Output the [x, y] coordinate of the center of the cell containing the given text.  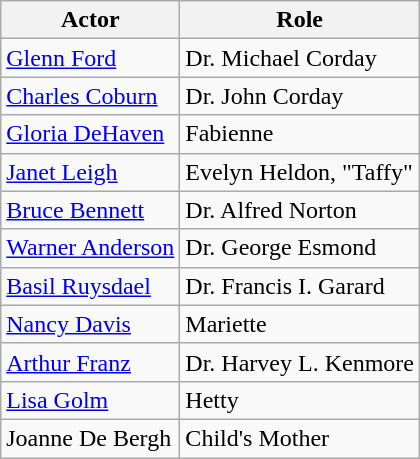
Dr. Michael Corday [300, 58]
Arthur Franz [90, 362]
Dr. Francis I. Garard [300, 286]
Dr. Alfred Norton [300, 210]
Child's Mother [300, 438]
Fabienne [300, 134]
Glenn Ford [90, 58]
Bruce Bennett [90, 210]
Evelyn Heldon, "Taffy" [300, 172]
Lisa Golm [90, 400]
Actor [90, 20]
Role [300, 20]
Dr. Harvey L. Kenmore [300, 362]
Mariette [300, 324]
Joanne De Bergh [90, 438]
Janet Leigh [90, 172]
Gloria DeHaven [90, 134]
Basil Ruysdael [90, 286]
Nancy Davis [90, 324]
Hetty [300, 400]
Warner Anderson [90, 248]
Dr. John Corday [300, 96]
Charles Coburn [90, 96]
Dr. George Esmond [300, 248]
